For the text-containing cell, return its midpoint in (X, Y) coordinate format. 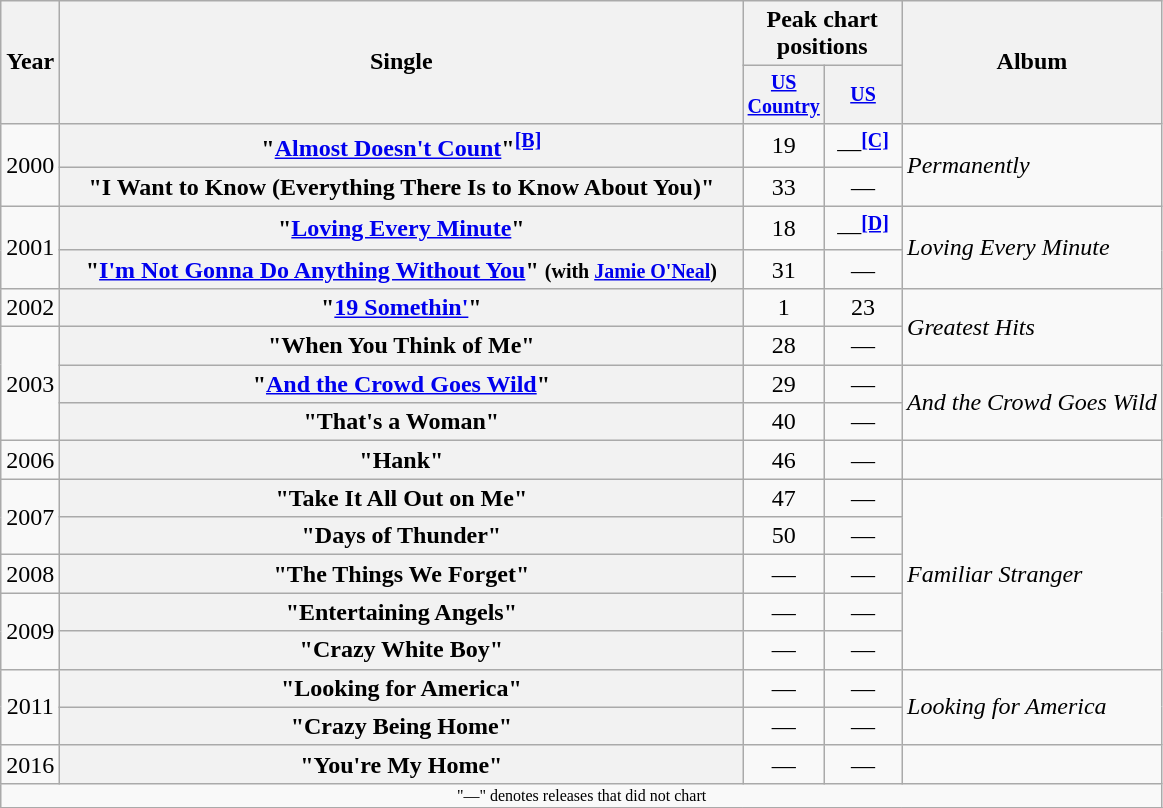
"I'm Not Gonna Do Anything Without You" (with Jamie O'Neal) (402, 269)
"19 Somethin'" (402, 308)
"Entertaining Angels" (402, 612)
"The Things We Forget" (402, 574)
Year (30, 62)
31 (784, 269)
28 (784, 346)
"That's a Woman" (402, 422)
US (864, 94)
33 (784, 187)
"Loving Every Minute" (402, 228)
"Almost Doesn't Count"[B] (402, 146)
18 (784, 228)
"Crazy Being Home" (402, 726)
"Hank" (402, 460)
"Looking for America" (402, 688)
2000 (30, 164)
47 (784, 498)
2008 (30, 574)
Looking for America (1032, 707)
29 (784, 384)
40 (784, 422)
—[C] (864, 146)
2003 (30, 384)
"—" denotes releases that did not chart (582, 795)
"Take It All Out on Me" (402, 498)
46 (784, 460)
"Days of Thunder" (402, 536)
50 (784, 536)
Familiar Stranger (1032, 574)
And the Crowd Goes Wild (1032, 403)
"Crazy White Boy" (402, 650)
Greatest Hits (1032, 327)
Album (1032, 62)
23 (864, 308)
"You're My Home" (402, 764)
2009 (30, 631)
US Country (784, 94)
"And the Crowd Goes Wild" (402, 384)
1 (784, 308)
2016 (30, 764)
Single (402, 62)
"I Want to Know (Everything There Is to Know About You)" (402, 187)
—[D] (864, 228)
2011 (30, 707)
2001 (30, 248)
2006 (30, 460)
Permanently (1032, 164)
2007 (30, 517)
"When You Think of Me" (402, 346)
Peak chartpositions (822, 34)
19 (784, 146)
2002 (30, 308)
Loving Every Minute (1032, 248)
